Scan for the cell matching the given text and deliver its [x, y] coordinate at center. 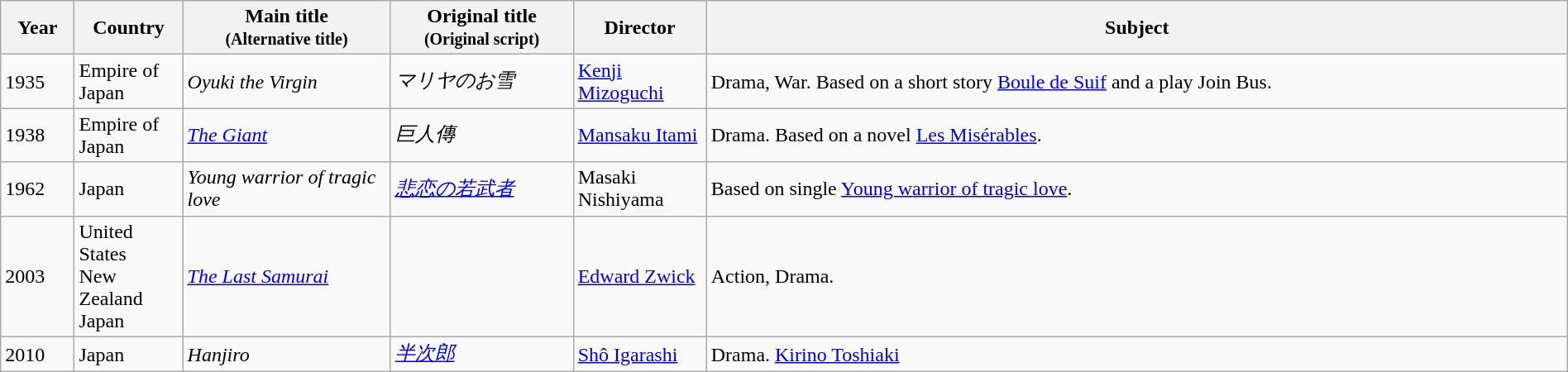
巨人傳 [481, 136]
2003 [38, 276]
マリヤのお雪 [481, 81]
Mansaku Itami [640, 136]
半次郎 [481, 354]
Subject [1136, 28]
Original title(Original script) [481, 28]
1938 [38, 136]
The Last Samurai [286, 276]
Young warrior of tragic love [286, 188]
悲恋の若武者 [481, 188]
Oyuki the Virgin [286, 81]
Masaki Nishiyama [640, 188]
Kenji Mizoguchi [640, 81]
Hanjiro [286, 354]
Main title(Alternative title) [286, 28]
1935 [38, 81]
1962 [38, 188]
Drama. Kirino Toshiaki [1136, 354]
Based on single Young warrior of tragic love. [1136, 188]
Director [640, 28]
Year [38, 28]
Country [129, 28]
Drama, War. Based on a short story Boule de Suif and a play Join Bus. [1136, 81]
Drama. Based on a novel Les Misérables. [1136, 136]
2010 [38, 354]
Action, Drama. [1136, 276]
United StatesNew ZealandJapan [129, 276]
Edward Zwick [640, 276]
Shô Igarashi [640, 354]
The Giant [286, 136]
